Output the (x, y) coordinate of the center of the cell containing the given text.  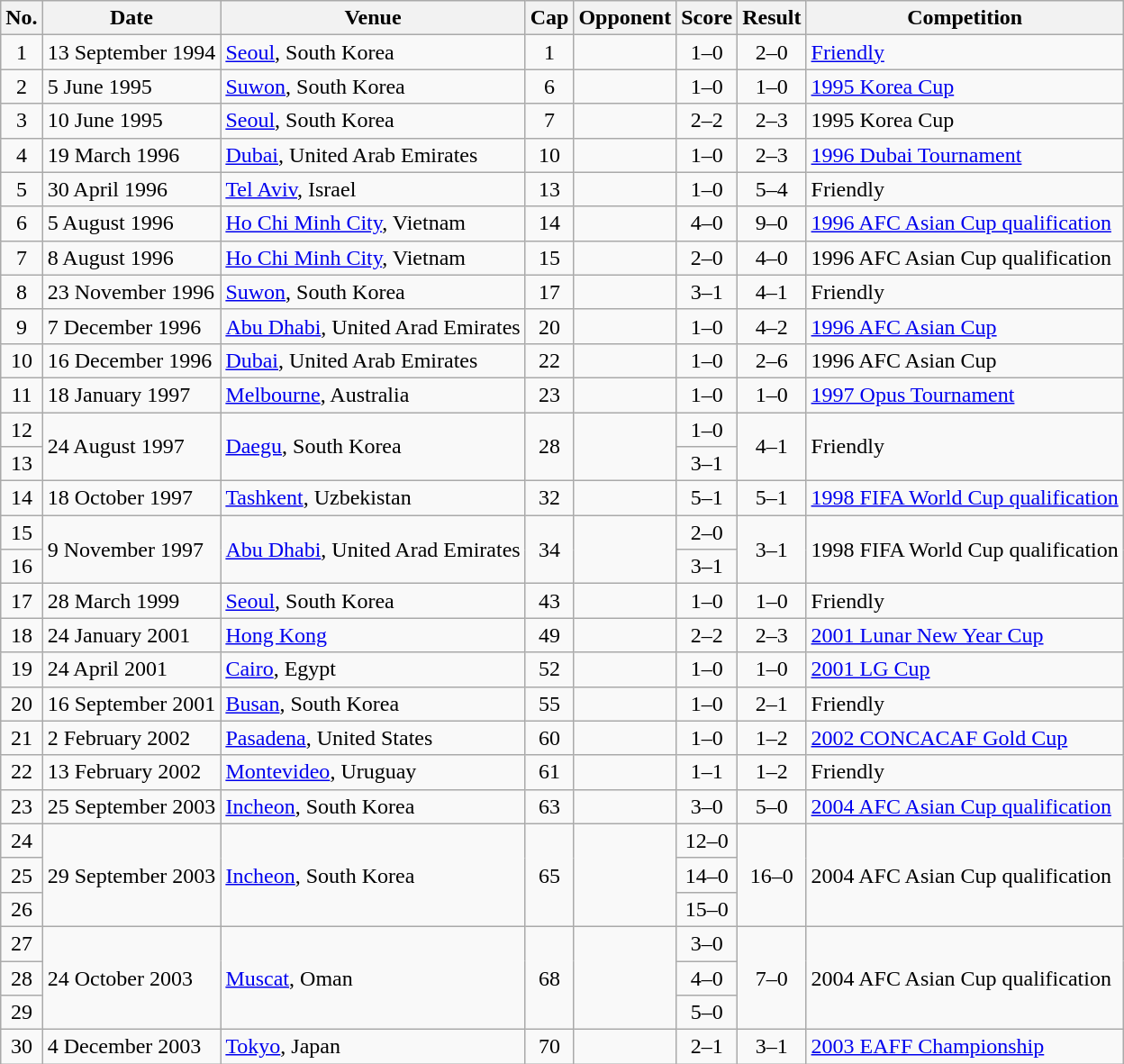
1996 Dubai Tournament (965, 155)
61 (549, 772)
24 October 2003 (131, 978)
18 October 1997 (131, 498)
Montevideo, Uruguay (373, 772)
11 (22, 395)
24 April 2001 (131, 669)
Daegu, South Korea (373, 447)
16–0 (772, 875)
18 January 1997 (131, 395)
10 June 1995 (131, 121)
32 (549, 498)
Cairo, Egypt (373, 669)
52 (549, 669)
Tokyo, Japan (373, 1047)
Result (772, 18)
5 (22, 189)
5–4 (772, 189)
28 March 1999 (131, 601)
1–1 (707, 772)
2003 EAFF Championship (965, 1047)
Venue (373, 18)
14–0 (707, 875)
4 (22, 155)
Competition (965, 18)
29 (22, 1013)
7 December 1996 (131, 326)
2 (22, 86)
29 September 2003 (131, 875)
24 August 1997 (131, 447)
24 January 2001 (131, 635)
3 (22, 121)
4 December 2003 (131, 1047)
70 (549, 1047)
68 (549, 978)
55 (549, 704)
8 August 1996 (131, 258)
9 (22, 326)
Pasadena, United States (373, 738)
8 (22, 292)
Date (131, 18)
30 (22, 1047)
65 (549, 875)
25 (22, 875)
Opponent (625, 18)
Tel Aviv, Israel (373, 189)
16 September 2001 (131, 704)
49 (549, 635)
23 November 1996 (131, 292)
43 (549, 601)
2002 CONCACAF Gold Cup (965, 738)
60 (549, 738)
5 August 1996 (131, 223)
27 (22, 943)
Melbourne, Australia (373, 395)
13 September 1994 (131, 52)
7–0 (772, 978)
26 (22, 909)
Score (707, 18)
21 (22, 738)
12–0 (707, 841)
Cap (549, 18)
Tashkent, Uzbekistan (373, 498)
9–0 (772, 223)
30 April 1996 (131, 189)
19 (22, 669)
34 (549, 550)
15–0 (707, 909)
Hong Kong (373, 635)
1997 Opus Tournament (965, 395)
25 September 2003 (131, 806)
Busan, South Korea (373, 704)
9 November 1997 (131, 550)
12 (22, 430)
24 (22, 841)
2 February 2002 (131, 738)
16 (22, 567)
16 December 1996 (131, 360)
13 February 2002 (131, 772)
2–6 (772, 360)
No. (22, 18)
63 (549, 806)
4–2 (772, 326)
2001 Lunar New Year Cup (965, 635)
18 (22, 635)
5 June 1995 (131, 86)
19 March 1996 (131, 155)
2001 LG Cup (965, 669)
Muscat, Oman (373, 978)
